From the cell containing the given text, extract its center point as (X, Y) coordinate. 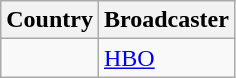
HBO (166, 58)
Broadcaster (166, 20)
Country (50, 20)
